Return (X, Y) of the center of cell containing provided text 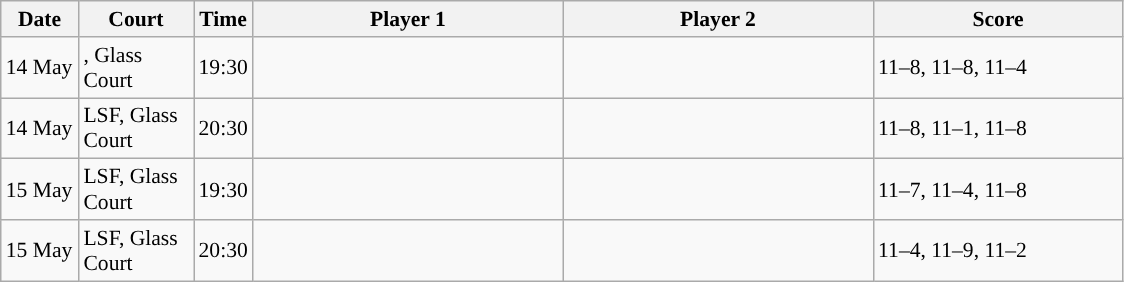
11–8, 11–8, 11–4 (998, 68)
Date (40, 19)
Court (136, 19)
Player 2 (718, 19)
Player 1 (408, 19)
, Glass Court (136, 68)
Time (224, 19)
11–7, 11–4, 11–8 (998, 190)
Score (998, 19)
11–4, 11–9, 11–2 (998, 250)
11–8, 11–1, 11–8 (998, 128)
